Pinpoint the cell where the given text exists, returning its (x, y) midpoint coordinate. 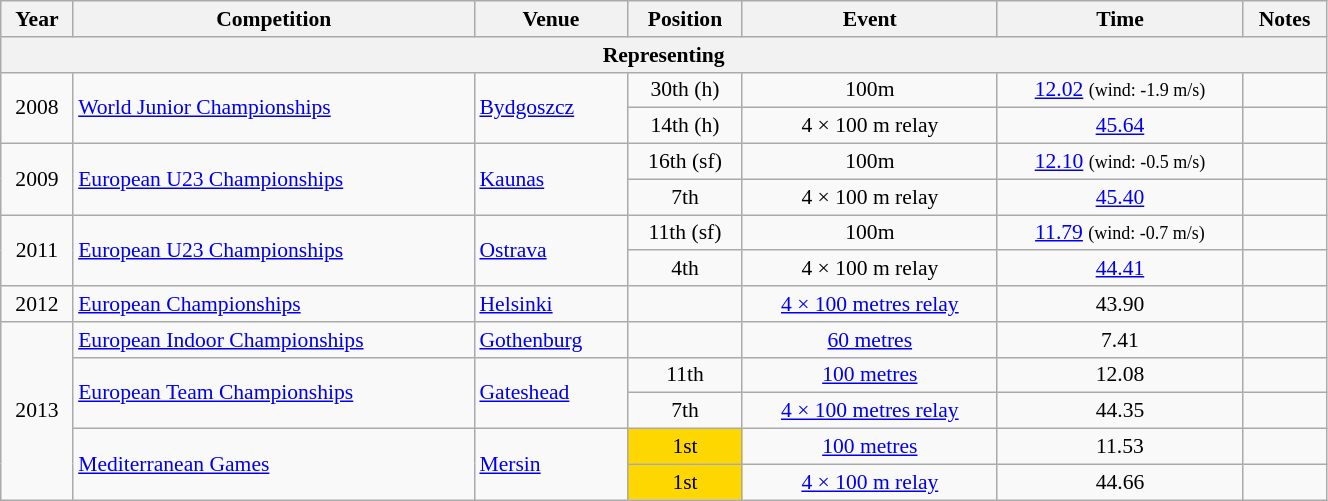
Year (37, 19)
European Indoor Championships (274, 340)
Notes (1285, 19)
11th (686, 375)
Position (686, 19)
Time (1120, 19)
11th (sf) (686, 233)
12.10 (wind: -0.5 m/s) (1120, 162)
11.79 (wind: -0.7 m/s) (1120, 233)
44.66 (1120, 482)
30th (h) (686, 90)
2013 (37, 411)
12.02 (wind: -1.9 m/s) (1120, 90)
Venue (550, 19)
16th (sf) (686, 162)
Competition (274, 19)
2011 (37, 250)
45.40 (1120, 197)
12.08 (1120, 375)
Bydgoszcz (550, 108)
Helsinki (550, 304)
7.41 (1120, 340)
11.53 (1120, 447)
45.64 (1120, 126)
2008 (37, 108)
European Team Championships (274, 392)
Mersin (550, 464)
4th (686, 269)
Mediterranean Games (274, 464)
Event (870, 19)
Gothenburg (550, 340)
2012 (37, 304)
14th (h) (686, 126)
World Junior Championships (274, 108)
60 metres (870, 340)
43.90 (1120, 304)
44.41 (1120, 269)
Gateshead (550, 392)
2009 (37, 180)
44.35 (1120, 411)
Ostrava (550, 250)
Representing (664, 55)
Kaunas (550, 180)
European Championships (274, 304)
